Locate the cell with the specified text and output its (x, y) center coordinate. 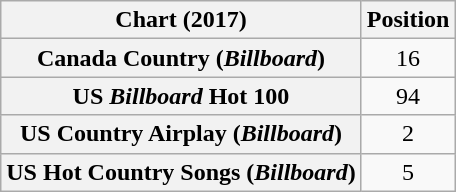
Canada Country (Billboard) (181, 58)
US Hot Country Songs (Billboard) (181, 172)
2 (408, 134)
94 (408, 96)
Chart (2017) (181, 20)
US Billboard Hot 100 (181, 96)
Position (408, 20)
5 (408, 172)
16 (408, 58)
US Country Airplay (Billboard) (181, 134)
